Pinpoint the cell where the given text exists, returning its (X, Y) midpoint coordinate. 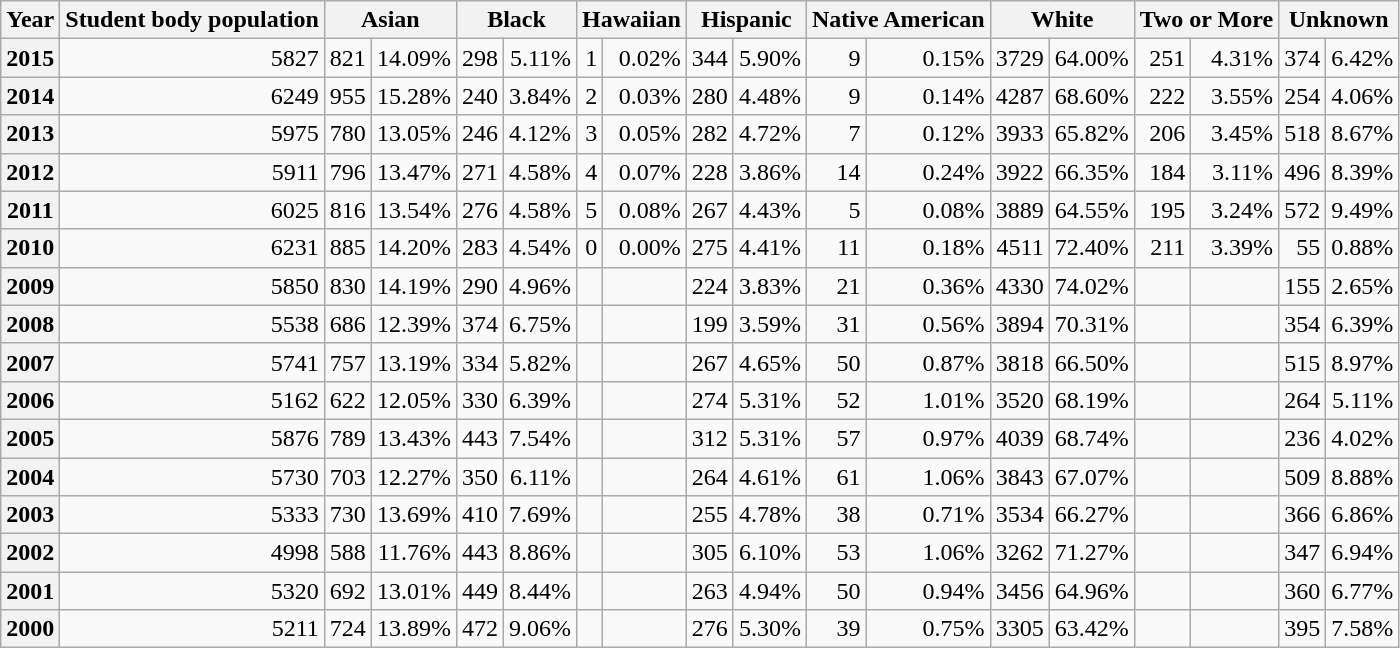
1.01% (928, 400)
64.00% (1092, 58)
4330 (1020, 286)
12.39% (414, 324)
2009 (30, 286)
4 (590, 172)
0.56% (928, 324)
7.54% (540, 438)
246 (480, 134)
228 (710, 172)
360 (1302, 591)
816 (348, 210)
692 (348, 591)
White (1062, 20)
4998 (192, 553)
5730 (192, 477)
496 (1302, 172)
271 (480, 172)
211 (1162, 248)
4287 (1020, 96)
305 (710, 553)
4.61% (770, 477)
2013 (30, 134)
Hawaiian (632, 20)
14.20% (414, 248)
2007 (30, 362)
64.96% (1092, 591)
255 (710, 515)
6249 (192, 96)
0.05% (644, 134)
0.71% (928, 515)
5975 (192, 134)
3305 (1020, 629)
3456 (1020, 591)
0.87% (928, 362)
3 (590, 134)
11 (836, 248)
283 (480, 248)
Unknown (1339, 20)
0.75% (928, 629)
0.18% (928, 248)
4.41% (770, 248)
74.02% (1092, 286)
4511 (1020, 248)
3.24% (1235, 210)
0.12% (928, 134)
3534 (1020, 515)
13.89% (414, 629)
4.94% (770, 591)
31 (836, 324)
254 (1302, 96)
5827 (192, 58)
4.78% (770, 515)
15.28% (414, 96)
789 (348, 438)
3.83% (770, 286)
6.42% (1362, 58)
703 (348, 477)
4.02% (1362, 438)
263 (710, 591)
0.02% (644, 58)
155 (1302, 286)
3.39% (1235, 248)
821 (348, 58)
4.96% (540, 286)
206 (1162, 134)
0.88% (1362, 248)
72.40% (1092, 248)
13.69% (414, 515)
955 (348, 96)
290 (480, 286)
830 (348, 286)
4.06% (1362, 96)
Hispanic (746, 20)
518 (1302, 134)
622 (348, 400)
2003 (30, 515)
588 (348, 553)
64.55% (1092, 210)
4.65% (770, 362)
472 (480, 629)
3262 (1020, 553)
Asian (390, 20)
3818 (1020, 362)
4.72% (770, 134)
52 (836, 400)
5876 (192, 438)
13.54% (414, 210)
4.48% (770, 96)
3.86% (770, 172)
395 (1302, 629)
2008 (30, 324)
8.67% (1362, 134)
298 (480, 58)
312 (710, 438)
0.15% (928, 58)
5538 (192, 324)
8.88% (1362, 477)
0.14% (928, 96)
3894 (1020, 324)
6025 (192, 210)
515 (1302, 362)
Year (30, 20)
14.09% (414, 58)
8.44% (540, 591)
236 (1302, 438)
780 (348, 134)
12.27% (414, 477)
724 (348, 629)
2011 (30, 210)
13.05% (414, 134)
63.42% (1092, 629)
885 (348, 248)
68.60% (1092, 96)
5211 (192, 629)
14 (836, 172)
7.69% (540, 515)
4.43% (770, 210)
68.19% (1092, 400)
572 (1302, 210)
2001 (30, 591)
39 (836, 629)
3.84% (540, 96)
5320 (192, 591)
334 (480, 362)
Student body population (192, 20)
67.07% (1092, 477)
4.12% (540, 134)
5850 (192, 286)
330 (480, 400)
3843 (1020, 477)
55 (1302, 248)
66.27% (1092, 515)
3889 (1020, 210)
757 (348, 362)
2.65% (1362, 286)
9.49% (1362, 210)
3.45% (1235, 134)
53 (836, 553)
509 (1302, 477)
11.76% (414, 553)
2002 (30, 553)
65.82% (1092, 134)
6.75% (540, 324)
796 (348, 172)
275 (710, 248)
0.03% (644, 96)
5.30% (770, 629)
251 (1162, 58)
0.97% (928, 438)
6.11% (540, 477)
410 (480, 515)
6.10% (770, 553)
38 (836, 515)
3.55% (1235, 96)
13.01% (414, 591)
2012 (30, 172)
2010 (30, 248)
184 (1162, 172)
282 (710, 134)
3922 (1020, 172)
449 (480, 591)
2005 (30, 438)
224 (710, 286)
2015 (30, 58)
3.59% (770, 324)
730 (348, 515)
Two or More (1206, 20)
8.86% (540, 553)
3729 (1020, 58)
66.50% (1092, 362)
5911 (192, 172)
347 (1302, 553)
5741 (192, 362)
4.54% (540, 248)
350 (480, 477)
70.31% (1092, 324)
5.90% (770, 58)
2004 (30, 477)
6.94% (1362, 553)
2006 (30, 400)
3520 (1020, 400)
5.82% (540, 362)
6.77% (1362, 591)
7 (836, 134)
7.58% (1362, 629)
2 (590, 96)
686 (348, 324)
13.19% (414, 362)
1 (590, 58)
21 (836, 286)
Native American (898, 20)
0.36% (928, 286)
0 (590, 248)
71.27% (1092, 553)
6.86% (1362, 515)
4.31% (1235, 58)
344 (710, 58)
366 (1302, 515)
354 (1302, 324)
13.43% (414, 438)
68.74% (1092, 438)
2000 (30, 629)
2014 (30, 96)
3933 (1020, 134)
14.19% (414, 286)
Black (516, 20)
4039 (1020, 438)
12.05% (414, 400)
9.06% (540, 629)
280 (710, 96)
57 (836, 438)
0.00% (644, 248)
5162 (192, 400)
8.39% (1362, 172)
0.24% (928, 172)
0.07% (644, 172)
13.47% (414, 172)
5333 (192, 515)
195 (1162, 210)
6231 (192, 248)
0.94% (928, 591)
3.11% (1235, 172)
61 (836, 477)
8.97% (1362, 362)
66.35% (1092, 172)
222 (1162, 96)
240 (480, 96)
199 (710, 324)
274 (710, 400)
